Capture the cell that displays the provided text and extract its (x, y) central coordinate. 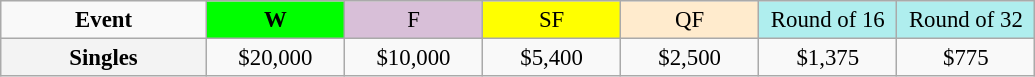
Round of 32 (966, 20)
$2,500 (690, 58)
W (275, 20)
QF (690, 20)
$775 (966, 58)
SF (552, 20)
Singles (104, 58)
Event (104, 20)
F (413, 20)
$10,000 (413, 58)
$1,375 (828, 58)
$5,400 (552, 58)
$20,000 (275, 58)
Round of 16 (828, 20)
